Output the (X, Y) coordinate of the center of the cell containing the given text.  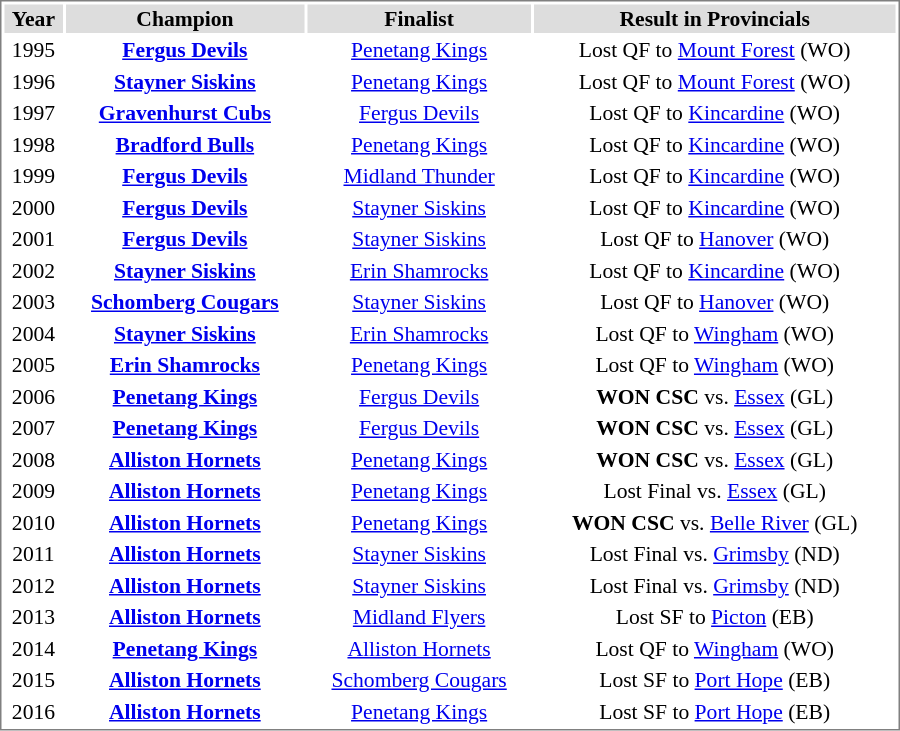
2010 (33, 522)
2005 (33, 365)
WON CSC vs. Belle River (GL) (715, 522)
Midland Flyers (418, 617)
Finalist (418, 18)
2014 (33, 648)
2009 (33, 491)
2016 (33, 712)
Gravenhurst Cubs (184, 113)
Champion (184, 18)
1996 (33, 82)
2008 (33, 460)
1998 (33, 144)
Bradford Bulls (184, 144)
2013 (33, 617)
Result in Provincials (715, 18)
Lost Final vs. Essex (GL) (715, 491)
2015 (33, 680)
2011 (33, 554)
Year (33, 18)
1997 (33, 113)
2006 (33, 396)
2012 (33, 586)
2002 (33, 270)
2004 (33, 334)
1995 (33, 50)
1999 (33, 176)
Lost SF to Picton (EB) (715, 617)
2003 (33, 302)
2007 (33, 428)
2000 (33, 208)
2001 (33, 239)
Midland Thunder (418, 176)
